Output the [X, Y] coordinate of the center of the cell containing the given text.  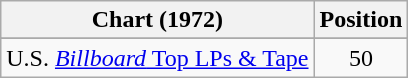
U.S. Billboard Top LPs & Tape [158, 58]
Position [361, 20]
Chart (1972) [158, 20]
50 [361, 58]
